Return [X, Y] of the center of cell containing provided text 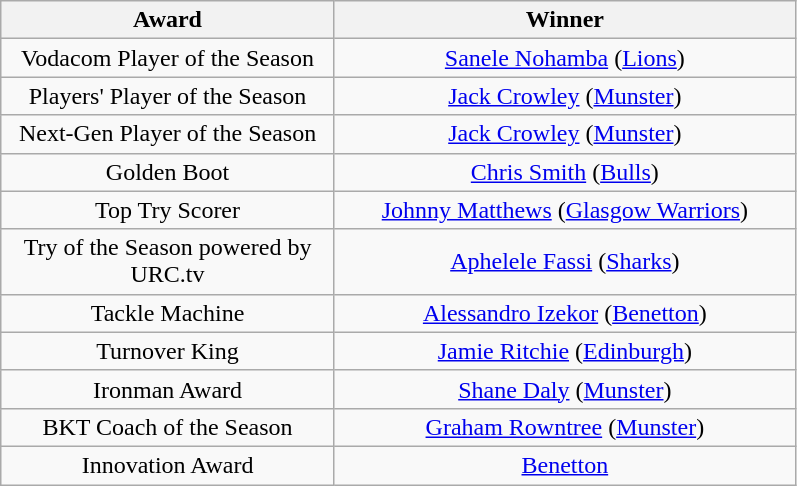
Turnover King [168, 351]
Shane Daly (Munster) [564, 389]
Next-Gen Player of the Season [168, 134]
Aphelele Fassi (Sharks) [564, 262]
Jamie Ritchie (Edinburgh) [564, 351]
Alessandro Izekor (Benetton) [564, 313]
Chris Smith (Bulls) [564, 172]
Graham Rowntree (Munster) [564, 427]
Award [168, 20]
Top Try Scorer [168, 210]
Sanele Nohamba (Lions) [564, 58]
Golden Boot [168, 172]
Johnny Matthews (Glasgow Warriors) [564, 210]
Vodacom Player of the Season [168, 58]
BKT Coach of the Season [168, 427]
Ironman Award [168, 389]
Try of the Season powered by URC.tv [168, 262]
Players' Player of the Season [168, 96]
Innovation Award [168, 465]
Benetton [564, 465]
Tackle Machine [168, 313]
Winner [564, 20]
